Pinpoint the cell where the given text exists, returning its [x, y] midpoint coordinate. 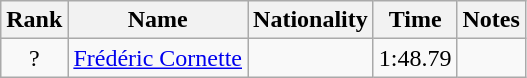
? [34, 58]
Rank [34, 20]
1:48.79 [415, 58]
Time [415, 20]
Name [158, 20]
Nationality [311, 20]
Frédéric Cornette [158, 58]
Notes [491, 20]
